Return the (X, Y) coordinate for the center point of the cell that contains the specified text.  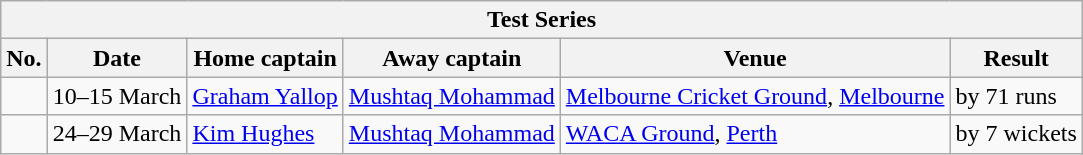
Date (117, 58)
Result (1016, 58)
Melbourne Cricket Ground, Melbourne (755, 96)
WACA Ground, Perth (755, 134)
Home captain (265, 58)
Away captain (452, 58)
Test Series (542, 20)
by 71 runs (1016, 96)
24–29 March (117, 134)
Graham Yallop (265, 96)
Kim Hughes (265, 134)
by 7 wickets (1016, 134)
Venue (755, 58)
10–15 March (117, 96)
No. (24, 58)
